Scan for the cell matching the given text and deliver its (x, y) coordinate at center. 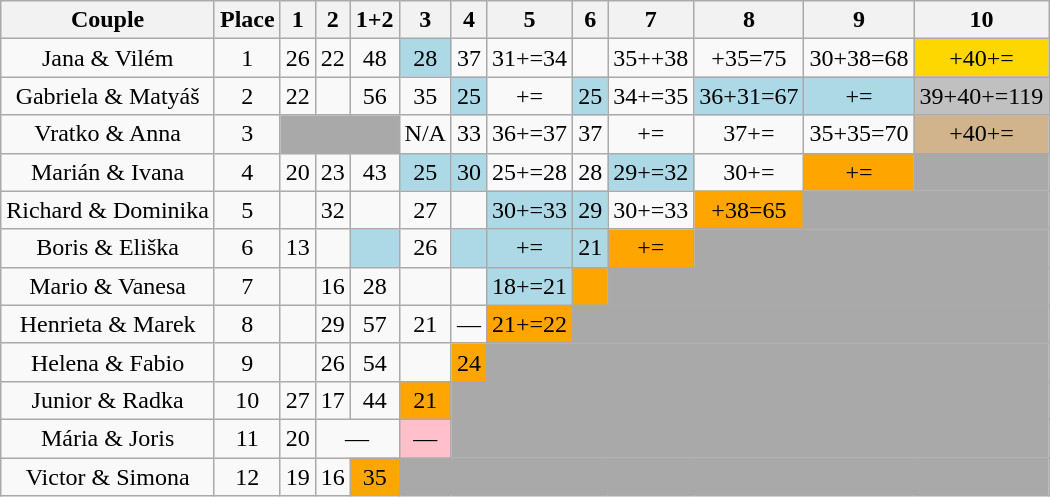
30+= (749, 172)
Victor & Simona (108, 477)
Mario & Vanesa (108, 286)
18+=21 (529, 286)
Couple (108, 20)
35+35=70 (859, 134)
17 (332, 400)
Vratko & Anna (108, 134)
43 (374, 172)
57 (374, 324)
32 (332, 210)
25+=28 (529, 172)
Jana & Vilém (108, 58)
1+2 (374, 20)
39+40+=119 (982, 96)
Richard & Dominika (108, 210)
Mária & Joris (108, 438)
N/A (425, 134)
Henrieta & Marek (108, 324)
36+31=67 (749, 96)
33 (468, 134)
35++38 (651, 58)
12 (247, 477)
Place (247, 20)
21+=22 (529, 324)
37+= (749, 134)
30+38=68 (859, 58)
+35=75 (749, 58)
Marián & Ivana (108, 172)
Gabriela & Matyáš (108, 96)
48 (374, 58)
+38=65 (749, 210)
44 (374, 400)
29+=32 (651, 172)
11 (247, 438)
24 (468, 362)
31+=34 (529, 58)
56 (374, 96)
54 (374, 362)
19 (298, 477)
13 (298, 248)
Helena & Fabio (108, 362)
23 (332, 172)
36+=37 (529, 134)
34+=35 (651, 96)
Boris & Eliška (108, 248)
30 (468, 172)
Junior & Radka (108, 400)
